Provide the (X, Y) coordinate of the cell's center where the given text is located.  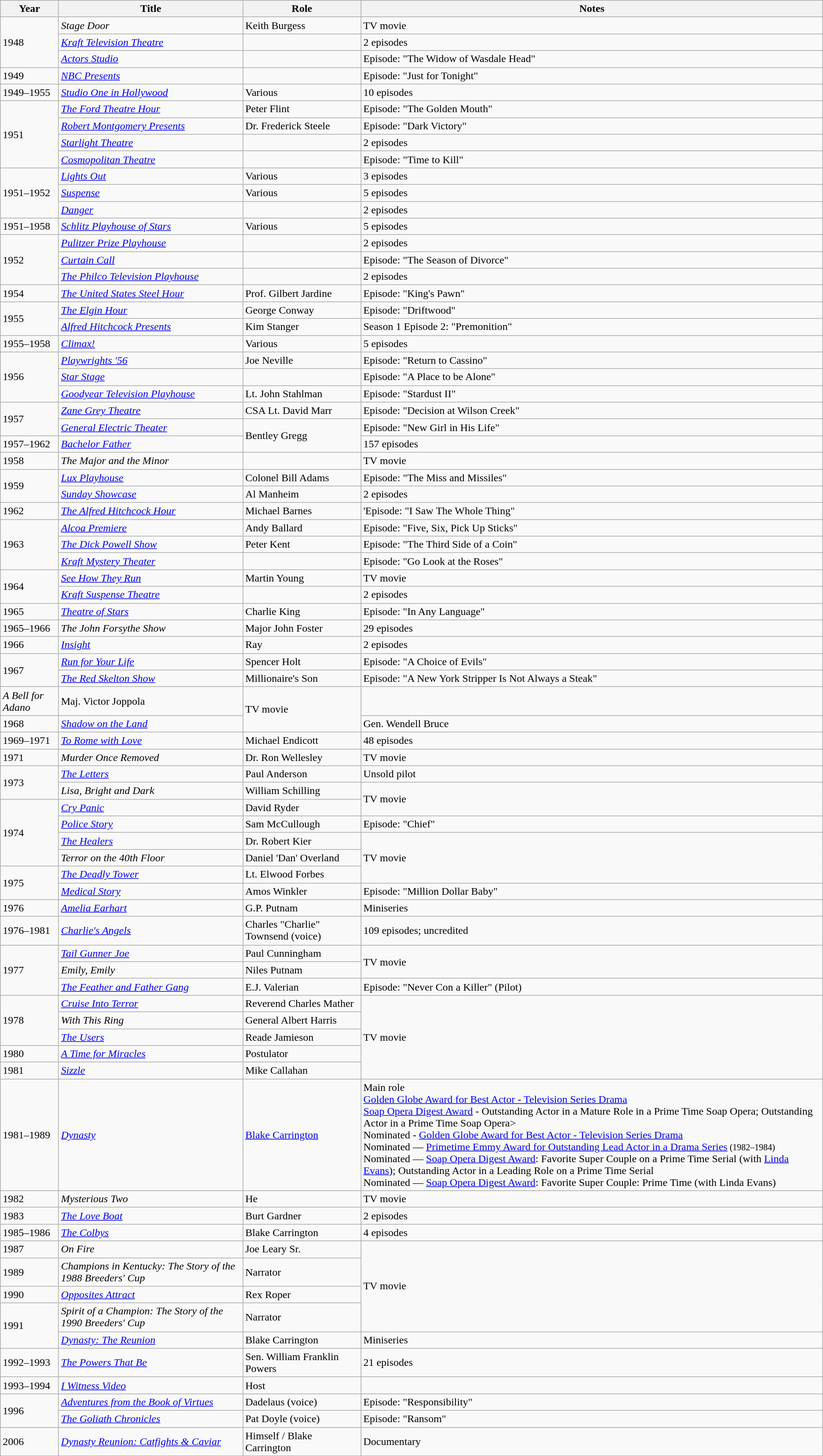
1948 (29, 42)
Robert Montgomery Presents (150, 126)
The Powers That Be (150, 1363)
1949 (29, 76)
Bachelor Father (150, 444)
Prof. Gilbert Jardine (302, 293)
Episode: "The Third Side of a Coin" (592, 545)
The Major and the Minor (150, 461)
William Schilling (302, 791)
Episode: "The Widow of Wasdale Head" (592, 59)
1983 (29, 1216)
1951 (29, 134)
3 episodes (592, 176)
Curtain Call (150, 260)
Kim Stanger (302, 327)
Joe Leary Sr. (302, 1249)
The Feather and Father Gang (150, 987)
Amos Winkler (302, 891)
Champions in Kentucky: The Story of the 1988 Breeders' Cup (150, 1272)
Theatre of Stars (150, 611)
Keith Burgess (302, 26)
1989 (29, 1272)
A Bell for Adano (29, 701)
Episode: "Five, Six, Pick Up Sticks" (592, 528)
1954 (29, 293)
The Letters (150, 774)
Episode: "Chief" (592, 824)
Emily, Emily (150, 970)
Sam McCullough (302, 824)
With This Ring (150, 1020)
1966 (29, 645)
Notes (592, 9)
Michael Endicott (302, 740)
Episode: "Time to Kill" (592, 159)
Martin Young (302, 578)
Episode: "Million Dollar Baby" (592, 891)
Sen. William Franklin Powers (302, 1363)
The Goliath Chronicles (150, 1419)
1955 (29, 318)
Rex Roper (302, 1295)
The Dick Powell Show (150, 545)
Maj. Victor Joppola (150, 701)
1971 (29, 757)
Schlitz Playhouse of Stars (150, 227)
Sizzle (150, 1071)
1955–1958 (29, 344)
Episode: "A New York Stripper Is Not Always a Steak" (592, 678)
Major John Foster (302, 628)
Shadow on the Land (150, 724)
Dynasty (150, 1135)
Andy Ballard (302, 528)
Tail Gunner Joe (150, 953)
Spencer Holt (302, 662)
Alcoa Premiere (150, 528)
Michael Barnes (302, 511)
1992–1993 (29, 1363)
Star Stage (150, 377)
Episode: "Never Con a Killer" (Pilot) (592, 987)
Lisa, Bright and Dark (150, 791)
21 episodes (592, 1363)
Goodyear Television Playhouse (150, 394)
Studio One in Hollywood (150, 92)
1969–1971 (29, 740)
Stage Door (150, 26)
4 episodes (592, 1233)
1976 (29, 908)
Suspense (150, 193)
Dr. Robert Kier (302, 841)
Mike Callahan (302, 1071)
Episode: "Ransom" (592, 1419)
Cruise Into Terror (150, 1003)
Episode: "Go Look at the Roses" (592, 561)
Run for Your Life (150, 662)
NBC Presents (150, 76)
Episode: "Decision at Wilson Creek" (592, 410)
Alfred Hitchcock Presents (150, 327)
Kraft Suspense Theatre (150, 595)
The Deadly Tower (150, 874)
Burt Gardner (302, 1216)
Episode: "Dark Victory" (592, 126)
1959 (29, 486)
Lt. Elwood Forbes (302, 874)
Lt. John Stahlman (302, 394)
1951–1958 (29, 227)
Episode: "In Any Language" (592, 611)
Role (302, 9)
1974 (29, 833)
1957–1962 (29, 444)
Dadelaus (voice) (302, 1402)
Kraft Television Theatre (150, 42)
Bentley Gregg (302, 435)
Adventures from the Book of Virtues (150, 1402)
See How They Run (150, 578)
Postulator (302, 1054)
Charlie's Angels (150, 931)
Dr. Ron Wellesley (302, 757)
1977 (29, 970)
1958 (29, 461)
Himself / Blake Carrington (302, 1441)
Episode: "A Place to be Alone" (592, 377)
The Healers (150, 841)
Playwrights '56 (150, 360)
1978 (29, 1020)
Joe Neville (302, 360)
Host (302, 1385)
Medical Story (150, 891)
A Time for Miracles (150, 1054)
1951–1952 (29, 193)
1965 (29, 611)
Zane Grey Theatre (150, 410)
Pat Doyle (voice) (302, 1419)
On Fire (150, 1249)
The United States Steel Hour (150, 293)
General Albert Harris (302, 1020)
Millionaire's Son (302, 678)
29 episodes (592, 628)
Sunday Showcase (150, 494)
Actors Studio (150, 59)
1982 (29, 1199)
1980 (29, 1054)
Lights Out (150, 176)
Pulitzer Prize Playhouse (150, 243)
Murder Once Removed (150, 757)
Episode: "A Choice of Evils" (592, 662)
1993–1994 (29, 1385)
1964 (29, 586)
1981 (29, 1071)
Mysterious Two (150, 1199)
Episode: "King's Pawn" (592, 293)
Dynasty Reunion: Catfights & Caviar (150, 1441)
CSA Lt. David Marr (302, 410)
He (302, 1199)
The Philco Television Playhouse (150, 277)
109 episodes; uncredited (592, 931)
Dr. Frederick Steele (302, 126)
Dynasty: The Reunion (150, 1340)
1967 (29, 670)
Documentary (592, 1441)
To Rome with Love (150, 740)
Daniel 'Dan' Overland (302, 858)
E.J. Valerian (302, 987)
Peter Flint (302, 109)
Amelia Earhart (150, 908)
1962 (29, 511)
Season 1 Episode 2: "Premonition" (592, 327)
Reade Jamieson (302, 1037)
Charles "Charlie" Townsend (voice) (302, 931)
The Colbys (150, 1233)
Al Manheim (302, 494)
The Alfred Hitchcock Hour (150, 511)
1975 (29, 883)
The Ford Theatre Hour (150, 109)
10 episodes (592, 92)
Episode: "Responsibility" (592, 1402)
The Users (150, 1037)
1963 (29, 545)
The Elgin Hour (150, 310)
Episode: "The Season of Divorce" (592, 260)
2006 (29, 1441)
'Episode: "I Saw The Whole Thing" (592, 511)
George Conway (302, 310)
48 episodes (592, 740)
Paul Cunningham (302, 953)
Episode: "New Girl in His Life" (592, 427)
Gen. Wendell Bruce (592, 724)
Cosmopolitan Theatre (150, 159)
Episode: "Driftwood" (592, 310)
Insight (150, 645)
Charlie King (302, 611)
Unsold pilot (592, 774)
Episode: "Return to Cassino" (592, 360)
1956 (29, 377)
Episode: "Just for Tonight" (592, 76)
1957 (29, 419)
1976–1981 (29, 931)
Kraft Mystery Theater (150, 561)
Police Story (150, 824)
Title (150, 9)
Starlight Theatre (150, 143)
Colonel Bill Adams (302, 477)
Episode: "Stardust II" (592, 394)
Opposites Attract (150, 1295)
1965–1966 (29, 628)
Paul Anderson (302, 774)
Cry Panic (150, 808)
I Witness Video (150, 1385)
G.P. Putnam (302, 908)
1991 (29, 1326)
Peter Kent (302, 545)
Climax! (150, 344)
Ray (302, 645)
1985–1986 (29, 1233)
General Electric Theater (150, 427)
The Love Boat (150, 1216)
Lux Playhouse (150, 477)
1987 (29, 1249)
The Red Skelton Show (150, 678)
1949–1955 (29, 92)
Spirit of a Champion: The Story of the 1990 Breeders' Cup (150, 1317)
1990 (29, 1295)
Niles Putnam (302, 970)
The John Forsythe Show (150, 628)
Episode: "The Miss and Missiles" (592, 477)
1952 (29, 260)
1968 (29, 724)
1981–1989 (29, 1135)
1973 (29, 783)
Year (29, 9)
Terror on the 40th Floor (150, 858)
Danger (150, 210)
157 episodes (592, 444)
1996 (29, 1410)
Reverend Charles Mather (302, 1003)
David Ryder (302, 808)
Episode: "The Golden Mouth" (592, 109)
